Scan for the cell matching the given text and deliver its (x, y) coordinate at center. 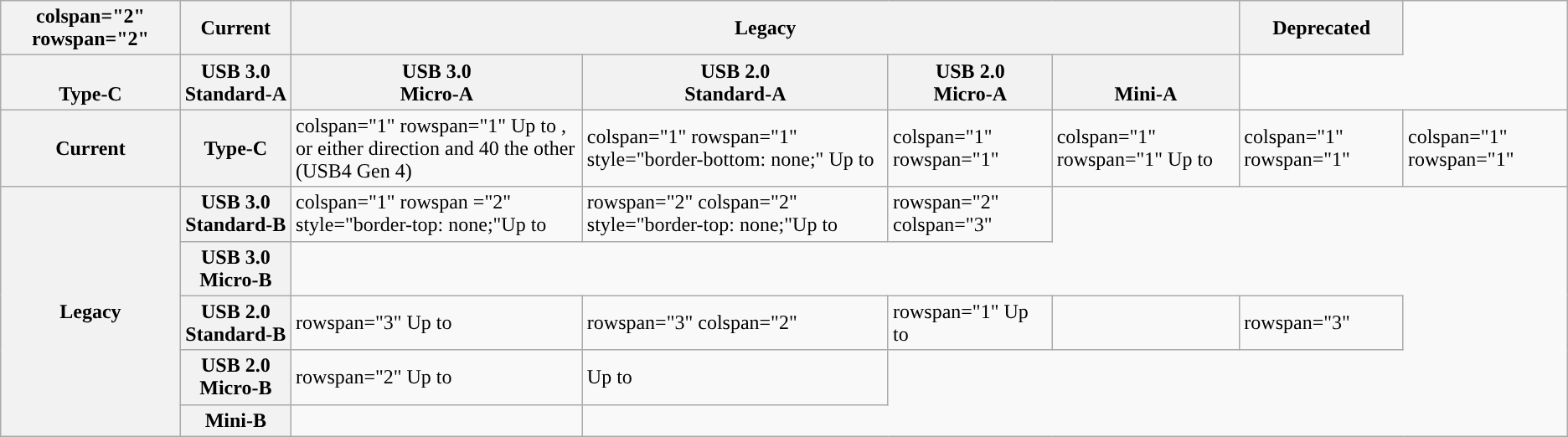
colspan="1" rowspan="1" style="border-bottom: none;" Up to (735, 148)
Mini‑A (1146, 82)
Deprecated (1322, 28)
USB 2.0Micro‑B (235, 377)
USB 3.0Standard‑B (235, 214)
rowspan="3" (1322, 323)
rowspan="1" Up to (970, 323)
rowspan="3" Up to (437, 323)
colspan="1" rowspan ="2" style="border-top: none;"Up to (437, 214)
rowspan="3" colspan="2" (735, 323)
rowspan="2" colspan="2" style="border-top: none;"Up to (735, 214)
Up to (735, 377)
USB 3.0Micro‑A (437, 82)
USB 2.0Standard‑B (235, 323)
USB 2.0Micro‑A (970, 82)
USB 2.0Standard‑A (735, 82)
colspan="1" rowspan="1" Up to ,or either direction and 40 the other(USB4 Gen 4) (437, 148)
rowspan="2" Up to (437, 377)
USB 3.0Standard‑A (235, 82)
colspan="2" rowspan="2" (90, 28)
rowspan="2" colspan="3" (970, 214)
USB 3.0Micro‑B (235, 268)
colspan="1" rowspan="1" Up to (1146, 148)
Mini‑B (235, 420)
